For the text-containing cell, return its midpoint in [X, Y] coordinate format. 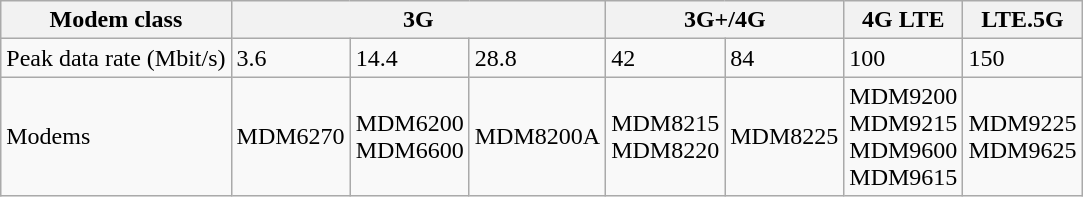
42 [666, 58]
3G+/4G [725, 20]
3.6 [290, 58]
3G [418, 20]
84 [784, 58]
Modems [116, 136]
MDM6200MDM6600 [410, 136]
MDM9225MDM9625 [1022, 136]
Modem class [116, 20]
28.8 [537, 58]
4G LTE [904, 20]
MDM8200A [537, 136]
100 [904, 58]
MDM8215MDM8220 [666, 136]
150 [1022, 58]
MDM6270 [290, 136]
LTE.5G [1022, 20]
Peak data rate (Mbit/s) [116, 58]
MDM8225 [784, 136]
14.4 [410, 58]
MDM9200MDM9215MDM9600MDM9615 [904, 136]
